Search for the cell housing the specified text and yield its (x, y) center coordinate. 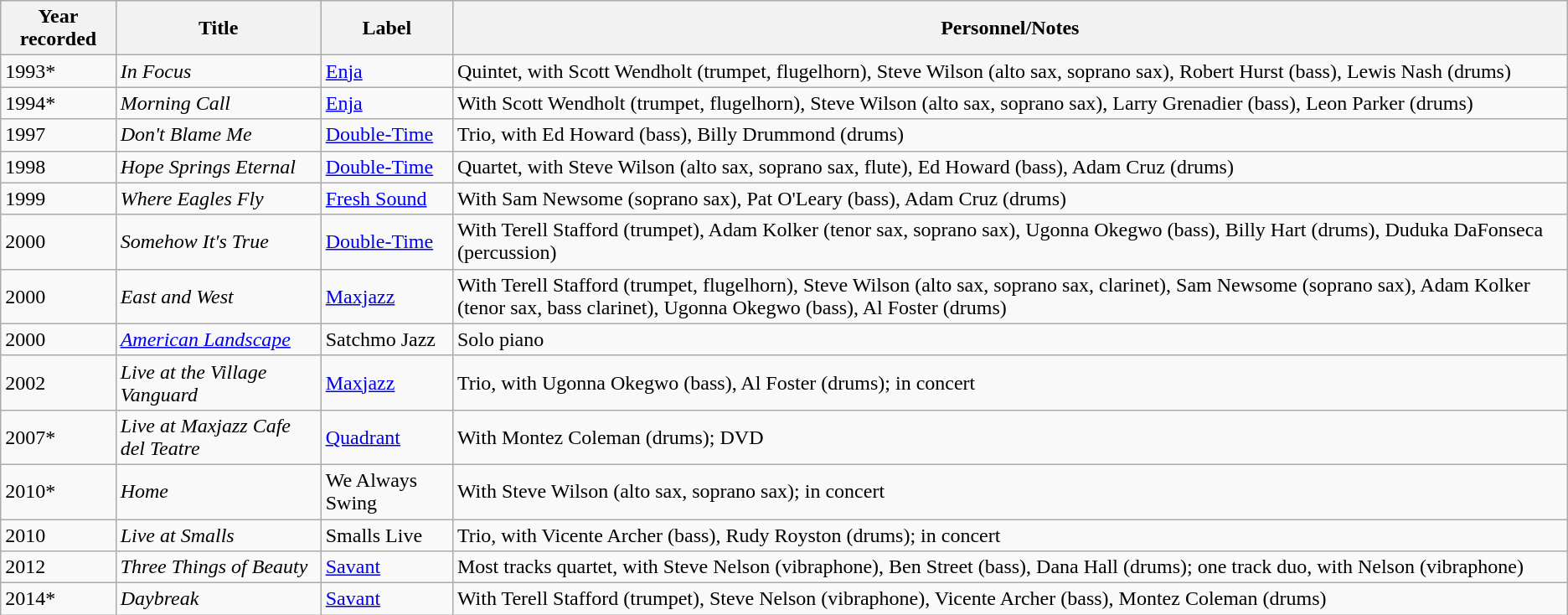
With Steve Wilson (alto sax, soprano sax); in concert (1010, 491)
With Scott Wendholt (trumpet, flugelhorn), Steve Wilson (alto sax, soprano sax), Larry Grenadier (bass), Leon Parker (drums) (1010, 103)
With Terell Stafford (trumpet), Steve Nelson (vibraphone), Vicente Archer (bass), Montez Coleman (drums) (1010, 599)
2010* (59, 491)
2014* (59, 599)
In Focus (218, 71)
Don't Blame Me (218, 135)
Where Eagles Fly (218, 199)
East and West (218, 297)
With Terell Stafford (trumpet), Adam Kolker (tenor sax, soprano sax), Ugonna Okegwo (bass), Billy Hart (drums), Duduka DaFonseca (percussion) (1010, 241)
Quintet, with Scott Wendholt (trumpet, flugelhorn), Steve Wilson (alto sax, soprano sax), Robert Hurst (bass), Lewis Nash (drums) (1010, 71)
Quartet, with Steve Wilson (alto sax, soprano sax, flute), Ed Howard (bass), Adam Cruz (drums) (1010, 167)
Live at the Village Vanguard (218, 382)
Home (218, 491)
With Sam Newsome (soprano sax), Pat O'Leary (bass), Adam Cruz (drums) (1010, 199)
Live at Maxjazz Cafe del Teatre (218, 437)
Live at Smalls (218, 535)
Quadrant (387, 437)
Title (218, 28)
Hope Springs Eternal (218, 167)
Personnel/Notes (1010, 28)
Most tracks quartet, with Steve Nelson (vibraphone), Ben Street (bass), Dana Hall (drums); one track duo, with Nelson (vibraphone) (1010, 567)
Morning Call (218, 103)
1999 (59, 199)
2007* (59, 437)
Fresh Sound (387, 199)
2012 (59, 567)
Solo piano (1010, 339)
Three Things of Beauty (218, 567)
Year recorded (59, 28)
1998 (59, 167)
1994* (59, 103)
American Landscape (218, 339)
Trio, with Ed Howard (bass), Billy Drummond (drums) (1010, 135)
1993* (59, 71)
Daybreak (218, 599)
1997 (59, 135)
Label (387, 28)
2010 (59, 535)
Trio, with Ugonna Okegwo (bass), Al Foster (drums); in concert (1010, 382)
2002 (59, 382)
Trio, with Vicente Archer (bass), Rudy Royston (drums); in concert (1010, 535)
We Always Swing (387, 491)
Smalls Live (387, 535)
With Montez Coleman (drums); DVD (1010, 437)
Satchmo Jazz (387, 339)
Somehow It's True (218, 241)
